From the cell containing the given text, extract its center point as [x, y] coordinate. 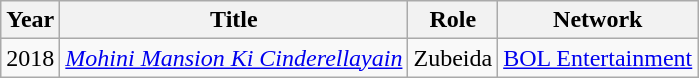
Title [234, 20]
2018 [30, 58]
Zubeida [453, 58]
Year [30, 20]
Role [453, 20]
BOL Entertainment [598, 58]
Network [598, 20]
Mohini Mansion Ki Cinderellayain [234, 58]
